Extract the (X, Y) coordinate from the center of the cell holding the provided text.  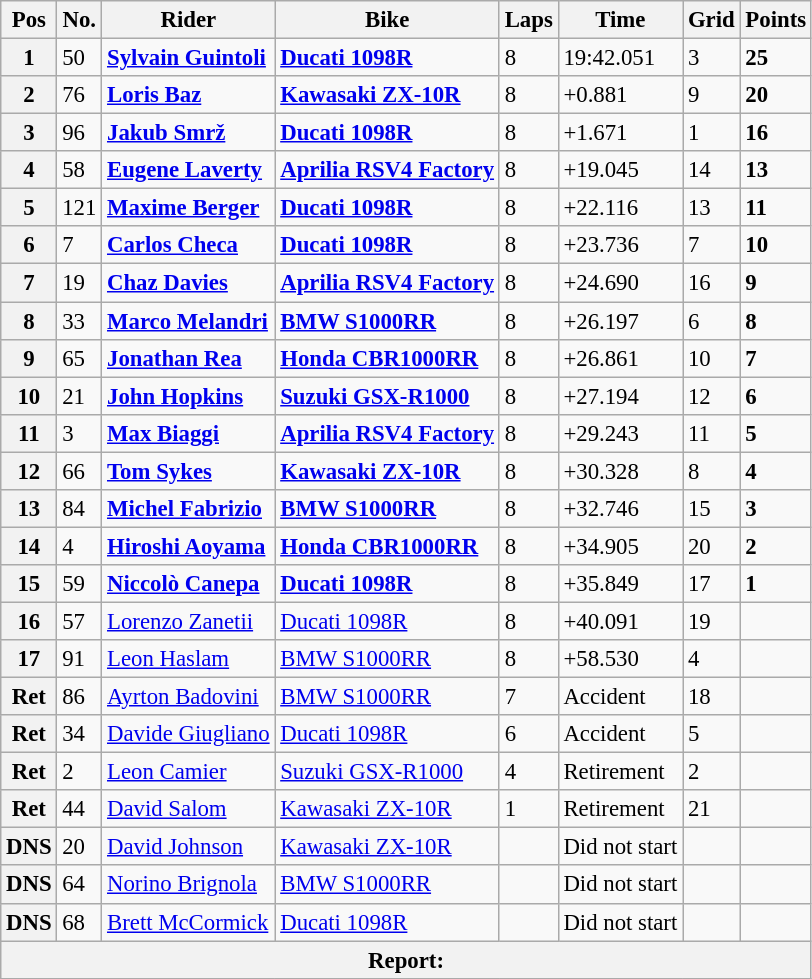
121 (80, 208)
Rider (188, 20)
Time (620, 20)
96 (80, 133)
+0.881 (620, 95)
+26.197 (620, 321)
+58.530 (620, 659)
Loris Baz (188, 95)
33 (80, 321)
Eugene Laverty (188, 170)
64 (80, 885)
+19.045 (620, 170)
57 (80, 621)
Marco Melandri (188, 321)
34 (80, 734)
19:42.051 (620, 58)
Tom Sykes (188, 471)
Niccolò Canepa (188, 584)
91 (80, 659)
86 (80, 697)
58 (80, 170)
84 (80, 509)
David Salom (188, 809)
Leon Camier (188, 772)
44 (80, 809)
18 (712, 697)
66 (80, 471)
Leon Haslam (188, 659)
Bike (387, 20)
+27.194 (620, 396)
+29.243 (620, 433)
Brett McCormick (188, 922)
+26.861 (620, 358)
Grid (712, 20)
Jakub Smrž (188, 133)
Maxime Berger (188, 208)
Davide Giugliano (188, 734)
No. (80, 20)
David Johnson (188, 847)
Hiroshi Aoyama (188, 546)
Michel Fabrizio (188, 509)
Lorenzo Zanetii (188, 621)
Laps (528, 20)
Max Biaggi (188, 433)
50 (80, 58)
Carlos Checa (188, 245)
+24.690 (620, 283)
John Hopkins (188, 396)
+34.905 (620, 546)
Chaz Davies (188, 283)
Norino Brignola (188, 885)
Sylvain Guintoli (188, 58)
76 (80, 95)
+35.849 (620, 584)
+22.116 (620, 208)
+1.671 (620, 133)
+40.091 (620, 621)
Ayrton Badovini (188, 697)
59 (80, 584)
Points (776, 20)
68 (80, 922)
Report: (406, 960)
Pos (29, 20)
+23.736 (620, 245)
65 (80, 358)
25 (776, 58)
+30.328 (620, 471)
Jonathan Rea (188, 358)
+32.746 (620, 509)
